Find where the given text appears and provide that cell's center as (X, Y) coordinate. 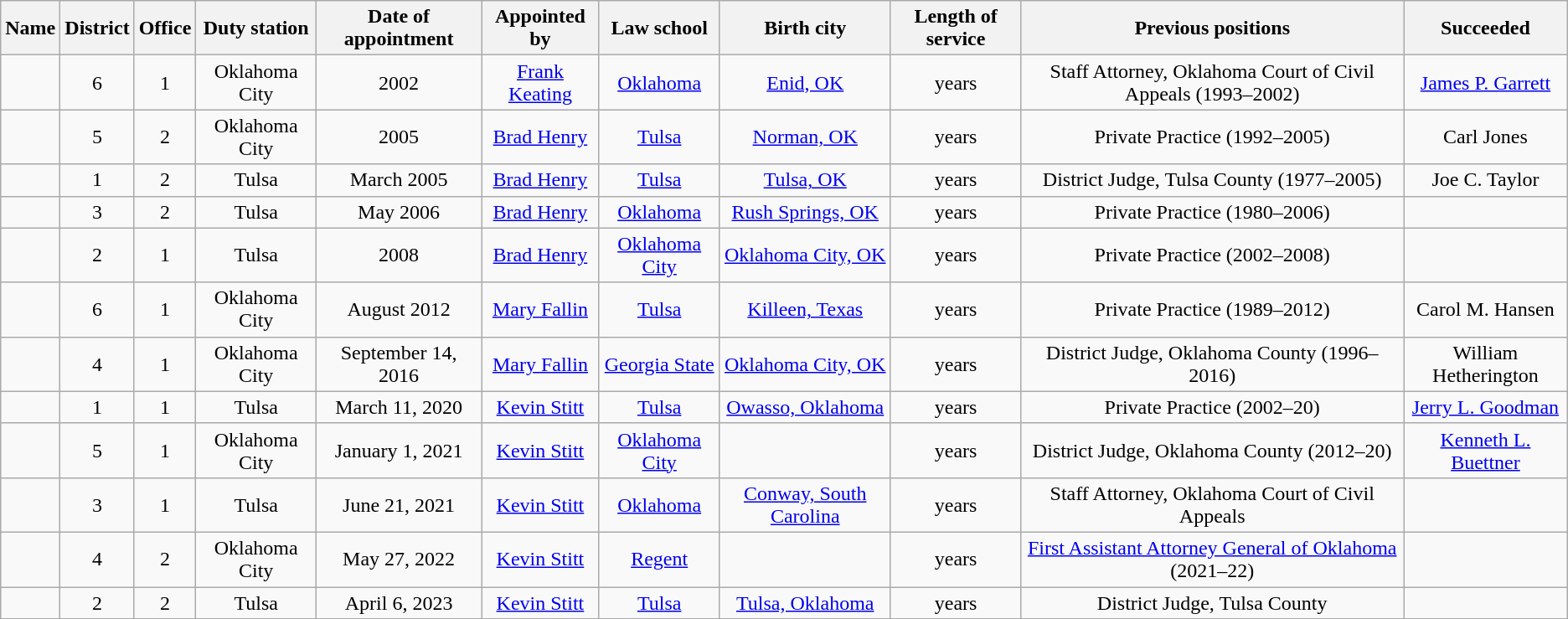
Date of appointment (399, 28)
Carol M. Hansen (1486, 310)
Joe C. Taylor (1486, 180)
Private Practice (1992–2005) (1213, 137)
Kenneth L. Buettner (1486, 451)
Staff Attorney, Oklahoma Court of Civil Appeals (1213, 504)
Private Practice (1989–2012) (1213, 310)
First Assistant Attorney General of Oklahoma (2021–22) (1213, 560)
April 6, 2023 (399, 602)
Rush Springs, OK (805, 212)
May 2006 (399, 212)
Private Practice (1980–2006) (1213, 212)
2002 (399, 82)
Tulsa, OK (805, 180)
Private Practice (2002–2008) (1213, 255)
Succeeded (1486, 28)
May 27, 2022 (399, 560)
Law school (659, 28)
Appointed by (541, 28)
William Hetherington (1486, 364)
September 14, 2016 (399, 364)
District (97, 28)
Frank Keating (541, 82)
August 2012 (399, 310)
Tulsa, Oklahoma (805, 602)
Owasso, Oklahoma (805, 407)
2008 (399, 255)
District Judge, Tulsa County (1213, 602)
Birth city (805, 28)
January 1, 2021 (399, 451)
Duty station (256, 28)
Killeen, Texas (805, 310)
Norman, OK (805, 137)
Georgia State (659, 364)
2005 (399, 137)
Conway, South Carolina (805, 504)
Jerry L. Goodman (1486, 407)
Enid, OK (805, 82)
March 11, 2020 (399, 407)
March 2005 (399, 180)
James P. Garrett (1486, 82)
Name (30, 28)
June 21, 2021 (399, 504)
Length of service (955, 28)
Office (165, 28)
Carl Jones (1486, 137)
District Judge, Oklahoma County (2012–20) (1213, 451)
Previous positions (1213, 28)
Staff Attorney, Oklahoma Court of Civil Appeals (1993–2002) (1213, 82)
District Judge, Tulsa County (1977–2005) (1213, 180)
Regent (659, 560)
Private Practice (2002–20) (1213, 407)
District Judge, Oklahoma County (1996–2016) (1213, 364)
